Output the (x, y) coordinate of the center of the cell containing the given text.  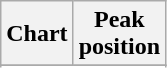
Chart (37, 34)
Peakposition (119, 34)
